Output the [x, y] coordinate of the center of the cell containing the given text.  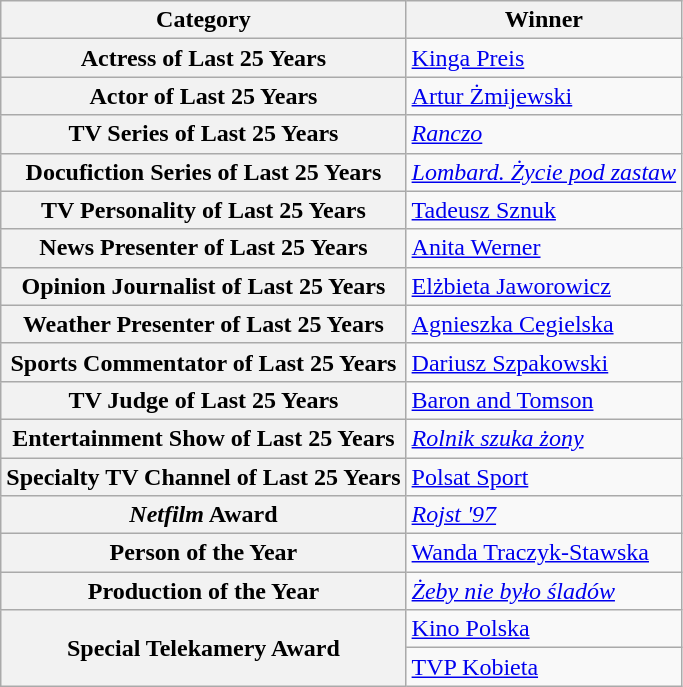
Rojst '97 [544, 515]
TV Personality of Last 25 Years [204, 210]
TV Series of Last 25 Years [204, 134]
Production of the Year [204, 591]
Anita Werner [544, 248]
Category [204, 20]
News Presenter of Last 25 Years [204, 248]
Agnieszka Cegielska [544, 324]
TV Judge of Last 25 Years [204, 400]
Netfilm Award [204, 515]
Kinga Preis [544, 58]
Specialty TV Channel of Last 25 Years [204, 477]
Artur Żmijewski [544, 96]
Weather Presenter of Last 25 Years [204, 324]
Docufiction Series of Last 25 Years [204, 172]
TVP Kobieta [544, 667]
Person of the Year [204, 553]
Opinion Journalist of Last 25 Years [204, 286]
Winner [544, 20]
Lombard. Życie pod zastaw [544, 172]
Actress of Last 25 Years [204, 58]
Elżbieta Jaworowicz [544, 286]
Actor of Last 25 Years [204, 96]
Dariusz Szpakowski [544, 362]
Wanda Traczyk-Stawska [544, 553]
Special Telekamery Award [204, 648]
Entertainment Show of Last 25 Years [204, 438]
Baron and Tomson [544, 400]
Rolnik szuka żony [544, 438]
Ranczo [544, 134]
Żeby nie było śladów [544, 591]
Tadeusz Sznuk [544, 210]
Kino Polska [544, 629]
Polsat Sport [544, 477]
Sports Commentator of Last 25 Years [204, 362]
